Return the (x, y) coordinate for the center point of the cell that contains the specified text.  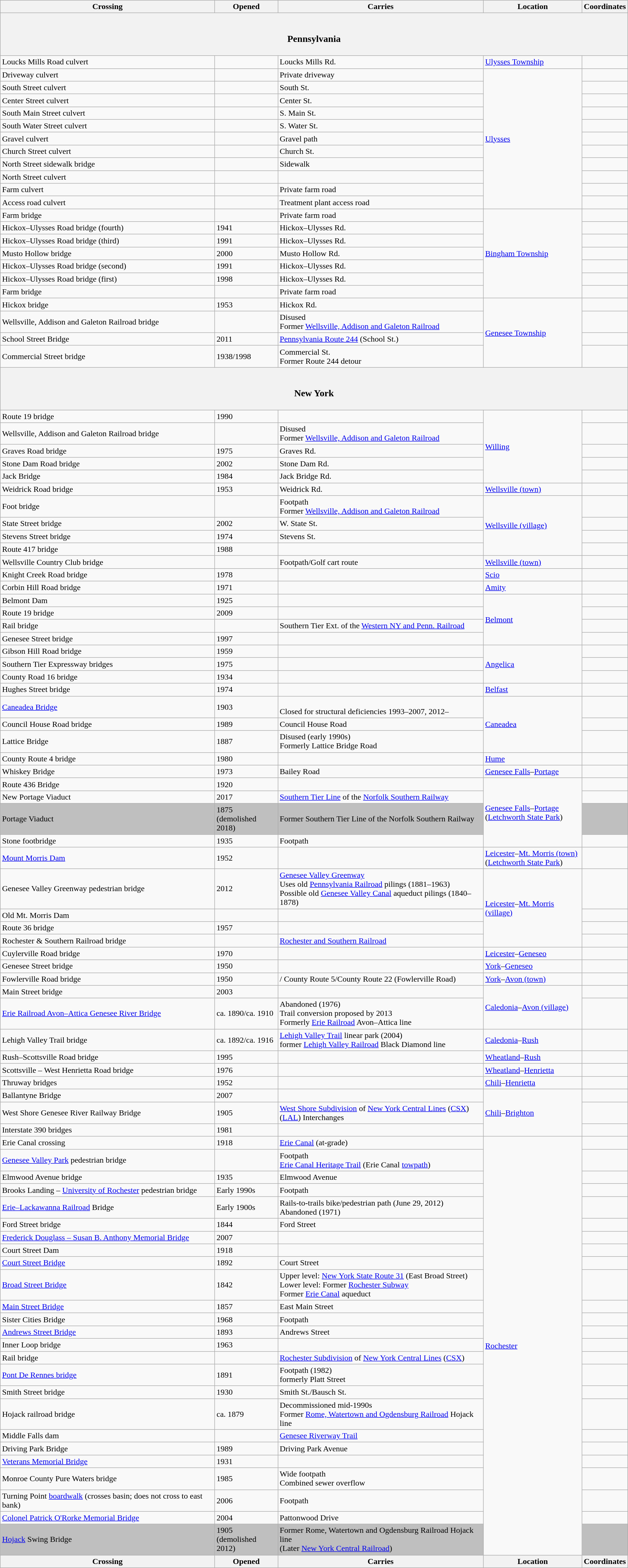
Rochester Subdivision of New York Central Lines (CSX) (380, 1357)
ca. 1890/ca. 1910 (246, 1013)
Bailey Road (380, 771)
Old Mt. Morris Dam (107, 915)
Chili–Henrietta (533, 1083)
Frederick Douglass – Susan B. Anthony Memorial Bridge (107, 1237)
Gravel culvert (107, 138)
Former Rome, Watertown and Ogdensburg Railroad Hojack line(Later New York Central Railroad) (380, 1540)
Cuylerville Road bridge (107, 953)
Church St. (380, 151)
Hughes Street bridge (107, 690)
Access road culvert (107, 202)
Mount Morris Dam (107, 858)
1990 (246, 416)
Center Street culvert (107, 100)
Wellsville (village) (533, 526)
1887 (246, 742)
S. Water St. (380, 126)
Elmwood Avenue (380, 1177)
Andrews Street (380, 1332)
Monroe County Pure Waters bridge (107, 1478)
2003 (246, 992)
Lehigh Valley Trail linear park (2004)former Lehigh Valley Railroad Black Diamond line (380, 1040)
1998 (246, 279)
1875(demolished 2018) (246, 819)
Closed for structural deficiencies 1993–2007, 2012– (380, 707)
Knight Creek Road bridge (107, 575)
Council House Road bridge (107, 724)
Stone Dam Road bridge (107, 464)
Interstate 390 bridges (107, 1130)
1905 (246, 1112)
New York (314, 388)
1984 (246, 476)
Weidrick Road bridge (107, 489)
Former Southern Tier Line of the Norfolk Southern Railway (380, 819)
Inner Loop bridge (107, 1345)
1988 (246, 549)
1857 (246, 1306)
Willing (533, 447)
Veterans Memorial Bridge (107, 1461)
Hojack Swing Bridge (107, 1540)
1934 (246, 677)
Graves Road bridge (107, 451)
Driveway culvert (107, 75)
Hickox–Ulysses Road bridge (fourth) (107, 228)
1976 (246, 1070)
Southern Tier Line of the Norfolk Southern Railway (380, 797)
Whiskey Bridge (107, 771)
Rails-to-trails bike/pedestrian path (June 29, 2012)Abandoned (1971) (380, 1208)
York–Avon (town) (533, 979)
1973 (246, 771)
1905(demolished 2012) (246, 1540)
New Portage Viaduct (107, 797)
Pennsylvania Route 244 (School St.) (380, 339)
Belfast (533, 690)
2012 (246, 889)
Upper level: New York State Route 31 (East Broad Street)Lower level: Former Rochester SubwayFormer Erie Canal aqueduct (380, 1285)
York–Geneseo (533, 966)
Ulysses (533, 139)
County Route 4 bridge (107, 759)
1963 (246, 1345)
Erie–Lackawanna Railroad Bridge (107, 1208)
Footpath (1982)formerly Platt Street (380, 1375)
Decommissioned mid-1990sFormer Rome, Watertown and Ogdensburg Railroad Hojack line (380, 1414)
Sister Cities Bridge (107, 1319)
Ulysses Township (533, 62)
2006 (246, 1501)
Court Street Dam (107, 1250)
Brooks Landing – University of Rochester pedestrian bridge (107, 1190)
Graves Rd. (380, 451)
Abandoned (1976)Trail conversion proposed by 2013Formerly Erie Railroad Avon–Attica line (380, 1013)
1980 (246, 759)
2004 (246, 1518)
Southern Tier Ext. of the Western NY and Penn. Railroad (380, 626)
Weidrick Rd. (380, 489)
Caledonia–Avon (village) (533, 1007)
Lattice Bridge (107, 742)
Broad Street Bridge (107, 1285)
School Street Bridge (107, 339)
Route 36 bridge (107, 928)
Lehigh Valley Trail bridge (107, 1040)
Hojack railroad bridge (107, 1414)
Bingham Township (533, 253)
Treatment plant access road (380, 202)
1842 (246, 1285)
1995 (246, 1057)
Corbin Hill Road bridge (107, 587)
1892 (246, 1263)
Pattonwood Drive (380, 1518)
Smith Street bridge (107, 1392)
Rush–Scottsville Road bridge (107, 1057)
North Street culvert (107, 177)
Hickox bridge (107, 304)
Caneadea Bridge (107, 707)
Colonel Patrick O'Rorke Memorial Bridge (107, 1518)
Wide footpathCombined sewer overflow (380, 1478)
Ford Street (380, 1225)
1930 (246, 1392)
2009 (246, 613)
Early 1900s (246, 1208)
Amity (533, 587)
Pont De Rennes bridge (107, 1375)
1957 (246, 928)
West Shore Genesee River Railway Bridge (107, 1112)
ca. 1879 (246, 1414)
Stevens St. (380, 536)
Loucks Mills Road culvert (107, 62)
Leicester–Geneseo (533, 953)
Genesee Riverway Trail (380, 1436)
Commercial Street bridge (107, 356)
1978 (246, 575)
Church Street culvert (107, 151)
ca. 1892/ca. 1916 (246, 1040)
Smith St./Bausch St. (380, 1392)
Andrews Street Bridge (107, 1332)
1925 (246, 600)
Sidewalk (380, 164)
1844 (246, 1225)
Stone Dam Rd. (380, 464)
1920 (246, 784)
Pennsylvania (314, 34)
Stevens Street bridge (107, 536)
1970 (246, 953)
Musto Hollow bridge (107, 253)
Thruway bridges (107, 1083)
1985 (246, 1478)
West Shore Subdivision of New York Central Lines (CSX)(LAL) Interchanges (380, 1112)
Early 1990s (246, 1190)
Main Street bridge (107, 992)
Leicester–Mt. Morris (town)(Letchworth State Park) (533, 858)
Portage Viaduct (107, 819)
Chili–Brighton (533, 1112)
Caneadea (533, 724)
Stone footbridge (107, 840)
Turning Point boardwalk (crosses basin; does not cross to east bank) (107, 1501)
South Water Street culvert (107, 126)
South Street culvert (107, 88)
Route 417 bridge (107, 549)
FootpathFormer Wellsville, Addison and Galeton Railroad (380, 506)
1903 (246, 707)
FootpathErie Canal Heritage Trail (Erie Canal towpath) (380, 1160)
Genesee Valley Greenway pedestrian bridge (107, 889)
1959 (246, 651)
Elmwood Avenue bridge (107, 1177)
2000 (246, 253)
Middle Falls dam (107, 1436)
Hume (533, 759)
Private driveway (380, 75)
1997 (246, 639)
2017 (246, 797)
Driving Park Bridge (107, 1449)
Fowlerville Road bridge (107, 979)
Genesee Valley GreenwayUses old Pennsylvania Railroad pilings (1881–1963)Possible old Genesee Valley Canal aqueduct pilings (1840–1878) (380, 889)
Farm culvert (107, 190)
1971 (246, 587)
Hickox–Ulysses Road bridge (first) (107, 279)
Scio (533, 575)
Hickox Rd. (380, 304)
East Main Street (380, 1306)
Erie Canal crossing (107, 1143)
Belmont (533, 620)
Erie Canal (at-grade) (380, 1143)
1981 (246, 1130)
Ballantyne Bridge (107, 1095)
Hickox–Ulysses Road bridge (third) (107, 241)
Council House Road (380, 724)
1893 (246, 1332)
Ford Street bridge (107, 1225)
S. Main St. (380, 113)
Belmont Dam (107, 600)
1938/1998 (246, 356)
Foot bridge (107, 506)
Commercial St.Former Route 244 detour (380, 356)
Genesee Falls–Portage (533, 771)
Court Street (380, 1263)
Gibson Hill Road bridge (107, 651)
Genesee Falls–Portage(Letchworth State Park) (533, 812)
Southern Tier Expressway bridges (107, 664)
1968 (246, 1319)
South Main Street culvert (107, 113)
1941 (246, 228)
South St. (380, 88)
Rochester and Southern Railroad (380, 941)
Scottsville – West Henrietta Road bridge (107, 1070)
County Road 16 bridge (107, 677)
Route 436 Bridge (107, 784)
Driving Park Avenue (380, 1449)
1931 (246, 1461)
Genesee Valley Park pedestrian bridge (107, 1160)
Wheatland–Rush (533, 1057)
Genesee Township (533, 333)
1891 (246, 1375)
Erie Railroad Avon–Attica Genesee River Bridge (107, 1013)
Disused (early 1990s)Formerly Lattice Bridge Road (380, 742)
Hickox–Ulysses Road bridge (second) (107, 266)
Main Street Bridge (107, 1306)
Rochester (533, 1346)
2011 (246, 339)
W. State St. (380, 524)
Center St. (380, 100)
State Street bridge (107, 524)
Angelica (533, 664)
Footpath/Golf cart route (380, 562)
Wellsville Country Club bridge (107, 562)
Jack Bridge Rd. (380, 476)
Wheatland–Henrietta (533, 1070)
Musto Hollow Rd. (380, 253)
Court Street Bridge (107, 1263)
Loucks Mills Rd. (380, 62)
/ County Route 5/County Route 22 (Fowlerville Road) (380, 979)
Caledonia–Rush (533, 1040)
Rochester & Southern Railroad bridge (107, 941)
Gravel path (380, 138)
North Street sidewalk bridge (107, 164)
Leicester–Mt. Morris (village) (533, 908)
Jack Bridge (107, 476)
